From the cell containing the given text, extract its center point as [X, Y] coordinate. 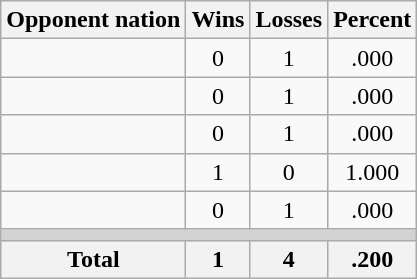
Wins [218, 20]
Losses [289, 20]
.200 [372, 259]
4 [289, 259]
Percent [372, 20]
Total [94, 259]
Opponent nation [94, 20]
1.000 [372, 172]
